Detect which cell encompasses the target text, then output its (x, y) center coordinate. 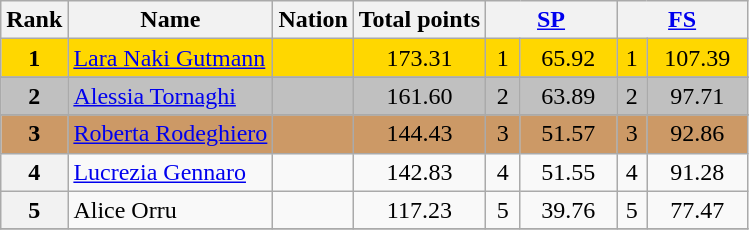
144.43 (419, 134)
91.28 (698, 172)
97.71 (698, 96)
161.60 (419, 96)
Total points (419, 20)
Name (170, 20)
Alice Orru (170, 210)
51.57 (568, 134)
173.31 (419, 58)
SP (552, 20)
FS (682, 20)
117.23 (419, 210)
39.76 (568, 210)
77.47 (698, 210)
107.39 (698, 58)
Lara Naki Gutmann (170, 58)
51.55 (568, 172)
63.89 (568, 96)
Nation (313, 20)
Alessia Tornaghi (170, 96)
65.92 (568, 58)
Roberta Rodeghiero (170, 134)
92.86 (698, 134)
Lucrezia Gennaro (170, 172)
Rank (34, 20)
142.83 (419, 172)
